Provide the [x, y] coordinate of the cell's center where the given text is located.  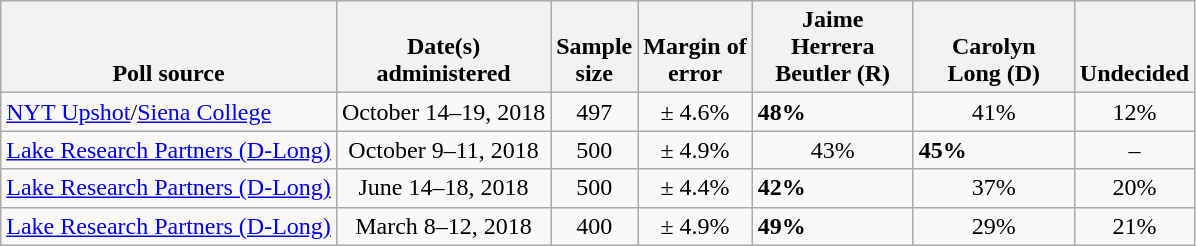
CarolynLong (D) [994, 47]
42% [832, 188]
48% [832, 112]
Samplesize [594, 47]
12% [1134, 112]
43% [832, 150]
37% [994, 188]
400 [594, 226]
497 [594, 112]
NYT Upshot/Siena College [169, 112]
45% [994, 150]
Margin oferror [695, 47]
49% [832, 226]
41% [994, 112]
Undecided [1134, 47]
June 14–18, 2018 [443, 188]
21% [1134, 226]
Date(s)administered [443, 47]
Poll source [169, 47]
20% [1134, 188]
October 9–11, 2018 [443, 150]
October 14–19, 2018 [443, 112]
29% [994, 226]
March 8–12, 2018 [443, 226]
± 4.4% [695, 188]
– [1134, 150]
JaimeHerrera Beutler (R) [832, 47]
± 4.6% [695, 112]
